Detect which cell encompasses the target text, then output its (X, Y) center coordinate. 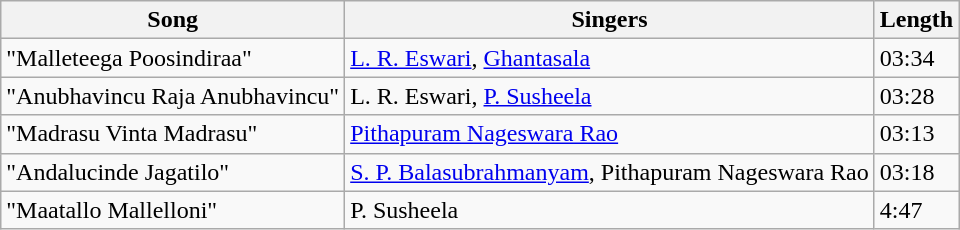
03:18 (916, 172)
4:47 (916, 210)
Singers (610, 20)
S. P. Balasubrahmanyam, Pithapuram Nageswara Rao (610, 172)
Song (173, 20)
"Malleteega Poosindiraa" (173, 58)
03:28 (916, 96)
"Maatallo Mallelloni" (173, 210)
P. Susheela (610, 210)
Pithapuram Nageswara Rao (610, 134)
"Andalucinde Jagatilo" (173, 172)
L. R. Eswari, Ghantasala (610, 58)
"Anubhavincu Raja Anubhavincu" (173, 96)
03:13 (916, 134)
03:34 (916, 58)
"Madrasu Vinta Madrasu" (173, 134)
L. R. Eswari, P. Susheela (610, 96)
Length (916, 20)
